Find where the given text appears and provide that cell's center as [x, y] coordinate. 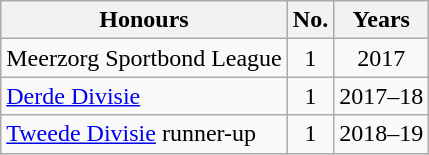
Tweede Divisie runner-up [144, 134]
2017 [382, 58]
No. [310, 20]
Honours [144, 20]
2017–18 [382, 96]
Derde Divisie [144, 96]
Years [382, 20]
Meerzorg Sportbond League [144, 58]
2018–19 [382, 134]
